Capture the cell that displays the provided text and extract its (X, Y) central coordinate. 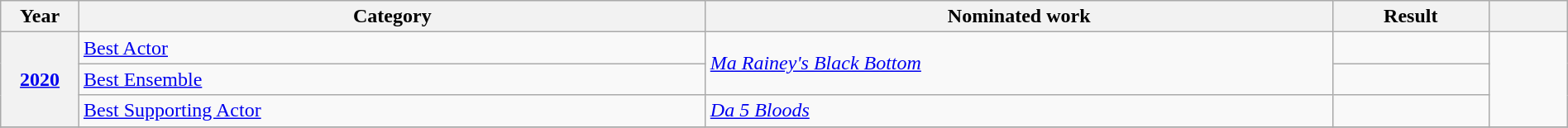
Result (1411, 17)
Nominated work (1019, 17)
Ma Rainey's Black Bottom (1019, 64)
Best Supporting Actor (392, 111)
Category (392, 17)
2020 (40, 79)
Year (40, 17)
Best Ensemble (392, 79)
Da 5 Bloods (1019, 111)
Best Actor (392, 48)
